Determine the (X, Y) coordinate at the center of the cell enclosing the given text.  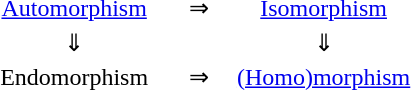
⇓ (323, 42)
